Detect which cell encompasses the target text, then output its (X, Y) center coordinate. 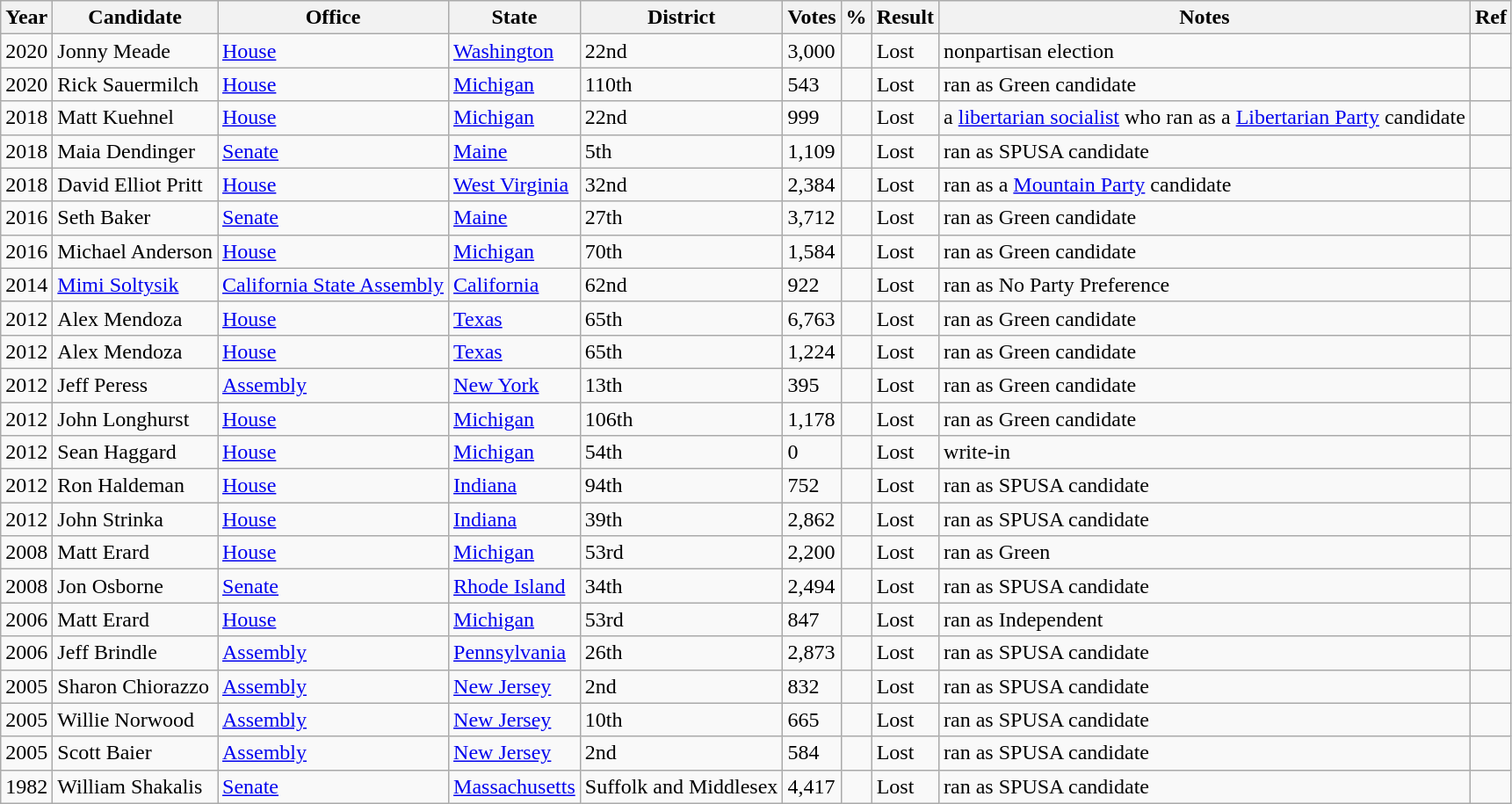
6,763 (812, 318)
Maia Dendinger (135, 151)
106th (682, 419)
1,178 (812, 419)
Rick Sauermilch (135, 84)
543 (812, 84)
2,494 (812, 586)
a libertarian socialist who ran as a Libertarian Party candidate (1205, 118)
District (682, 18)
5th (682, 151)
3,000 (812, 51)
832 (812, 686)
10th (682, 720)
ran as Independent (1205, 619)
Rhode Island (515, 586)
Washington (515, 51)
70th (682, 251)
2014 (26, 285)
David Elliot Pritt (135, 185)
999 (812, 118)
nonpartisan election (1205, 51)
0 (812, 453)
3,712 (812, 218)
62nd (682, 285)
13th (682, 385)
Ref (1490, 18)
Jon Osborne (135, 586)
California (515, 285)
Massachusetts (515, 786)
34th (682, 586)
752 (812, 486)
2,862 (812, 519)
Michael Anderson (135, 251)
State (515, 18)
Sean Haggard (135, 453)
William Shakalis (135, 786)
1,584 (812, 251)
Candidate (135, 18)
847 (812, 619)
Scott Baier (135, 753)
Notes (1205, 18)
2,200 (812, 553)
1,109 (812, 151)
26th (682, 653)
% (856, 18)
4,417 (812, 786)
110th (682, 84)
Jeff Brindle (135, 653)
Seth Baker (135, 218)
Mimi Soltysik (135, 285)
1982 (26, 786)
94th (682, 486)
write-in (1205, 453)
California State Assembly (334, 285)
Office (334, 18)
John Longhurst (135, 419)
Result (905, 18)
32nd (682, 185)
27th (682, 218)
1,224 (812, 351)
922 (812, 285)
Votes (812, 18)
665 (812, 720)
Jonny Meade (135, 51)
ran as No Party Preference (1205, 285)
Pennsylvania (515, 653)
Matt Kuehnel (135, 118)
ran as Green (1205, 553)
2,873 (812, 653)
Suffolk and Middlesex (682, 786)
54th (682, 453)
West Virginia (515, 185)
395 (812, 385)
Sharon Chiorazzo (135, 686)
Willie Norwood (135, 720)
ran as a Mountain Party candidate (1205, 185)
New York (515, 385)
Jeff Peress (135, 385)
584 (812, 753)
John Strinka (135, 519)
2,384 (812, 185)
39th (682, 519)
Ron Haldeman (135, 486)
Year (26, 18)
